Find where the given text appears and provide that cell's center as [x, y] coordinate. 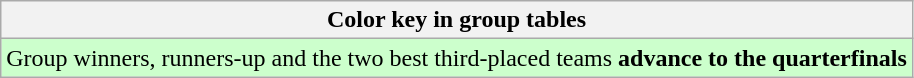
Group winners, runners-up and the two best third-placed teams advance to the quarterfinals [457, 58]
Color key in group tables [457, 20]
